Output the (x, y) coordinate of the center of the cell containing the given text.  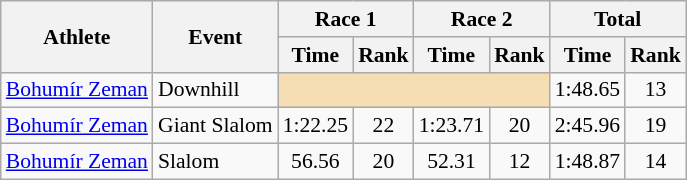
56.56 (316, 162)
Race 2 (482, 19)
52.31 (452, 162)
12 (520, 162)
2:45.96 (588, 126)
1:23.71 (452, 126)
19 (656, 126)
Giant Slalom (216, 126)
Event (216, 36)
1:22.25 (316, 126)
22 (384, 126)
Slalom (216, 162)
1:48.87 (588, 162)
14 (656, 162)
Total (618, 19)
13 (656, 90)
Race 1 (346, 19)
Downhill (216, 90)
Athlete (77, 36)
1:48.65 (588, 90)
